Identify which cell holds the provided text, then report its (x, y) central coordinate. 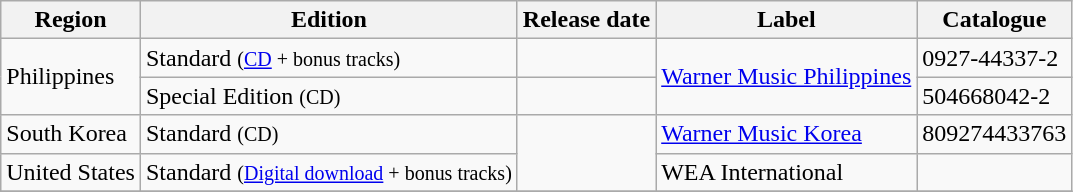
504668042-2 (994, 96)
0927-44337-2 (994, 58)
Label (786, 20)
Standard (CD) (328, 134)
WEA International (786, 172)
United States (71, 172)
Catalogue (994, 20)
Warner Music Korea (786, 134)
Release date (586, 20)
South Korea (71, 134)
Region (71, 20)
Philippines (71, 77)
Standard (Digital download + bonus tracks) (328, 172)
Special Edition (CD) (328, 96)
Edition (328, 20)
Standard (CD + bonus tracks) (328, 58)
809274433763 (994, 134)
Warner Music Philippines (786, 77)
